Output the (X, Y) coordinate of the center of the cell containing the given text.  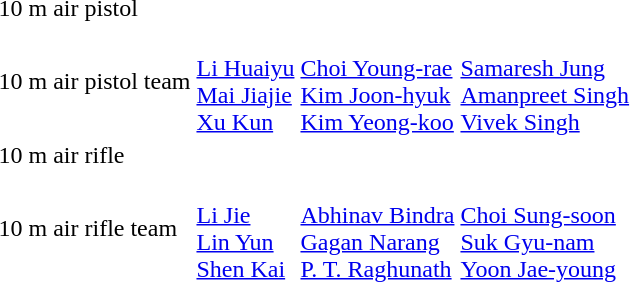
Li HuaiyuMai JiajieXu Kun (246, 82)
Choi Young-raeKim Joon-hyukKim Yeong-koo (378, 82)
